Return (X, Y) of the center of cell containing provided text 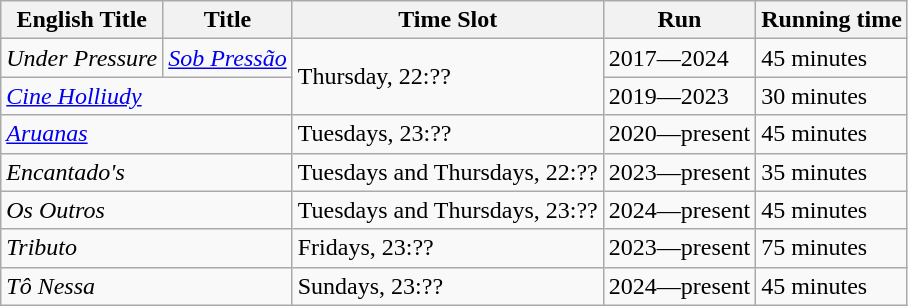
Encantado's (146, 172)
Tributo (146, 248)
Tô Nessa (146, 286)
Sundays, 23:?? (448, 286)
35 minutes (832, 172)
Os Outros (146, 210)
Sob Pressão (228, 58)
2019—2023 (679, 96)
30 minutes (832, 96)
2017—2024 (679, 58)
Tuesdays and Thursdays, 23:?? (448, 210)
Aruanas (146, 134)
English Title (82, 20)
Run (679, 20)
Cine Holliudy (146, 96)
Time Slot (448, 20)
Tuesdays, 23:?? (448, 134)
75 minutes (832, 248)
Tuesdays and Thursdays, 22:?? (448, 172)
Fridays, 23:?? (448, 248)
Title (228, 20)
Thursday, 22:?? (448, 77)
Under Pressure (82, 58)
2020—present (679, 134)
Running time (832, 20)
